From the cell containing the given text, extract its center point as [x, y] coordinate. 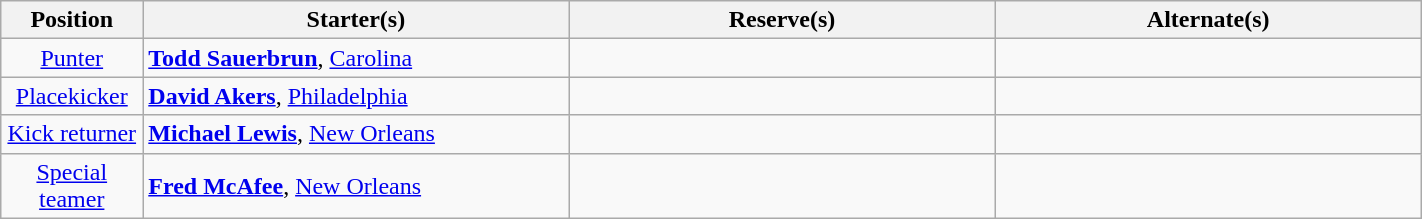
Todd Sauerbrun, Carolina [356, 58]
Michael Lewis, New Orleans [356, 134]
Placekicker [72, 96]
Starter(s) [356, 20]
Kick returner [72, 134]
Alternate(s) [1208, 20]
Reserve(s) [782, 20]
David Akers, Philadelphia [356, 96]
Fred McAfee, New Orleans [356, 186]
Position [72, 20]
Punter [72, 58]
Special teamer [72, 186]
